Search for the cell housing the specified text and yield its (x, y) center coordinate. 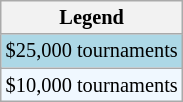
$10,000 tournaments (92, 85)
$25,000 tournaments (92, 51)
Legend (92, 17)
